Return [X, Y] of the center of cell containing provided text 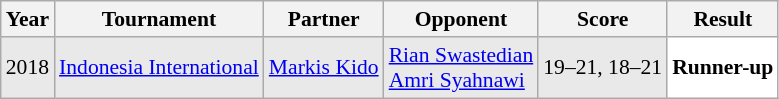
Opponent [462, 19]
Runner-up [722, 68]
Partner [324, 19]
Score [602, 19]
Markis Kido [324, 68]
Indonesia International [159, 68]
Year [28, 19]
Rian Swastedian Amri Syahnawi [462, 68]
Tournament [159, 19]
19–21, 18–21 [602, 68]
Result [722, 19]
2018 [28, 68]
